Return (X, Y) of the center of cell containing provided text 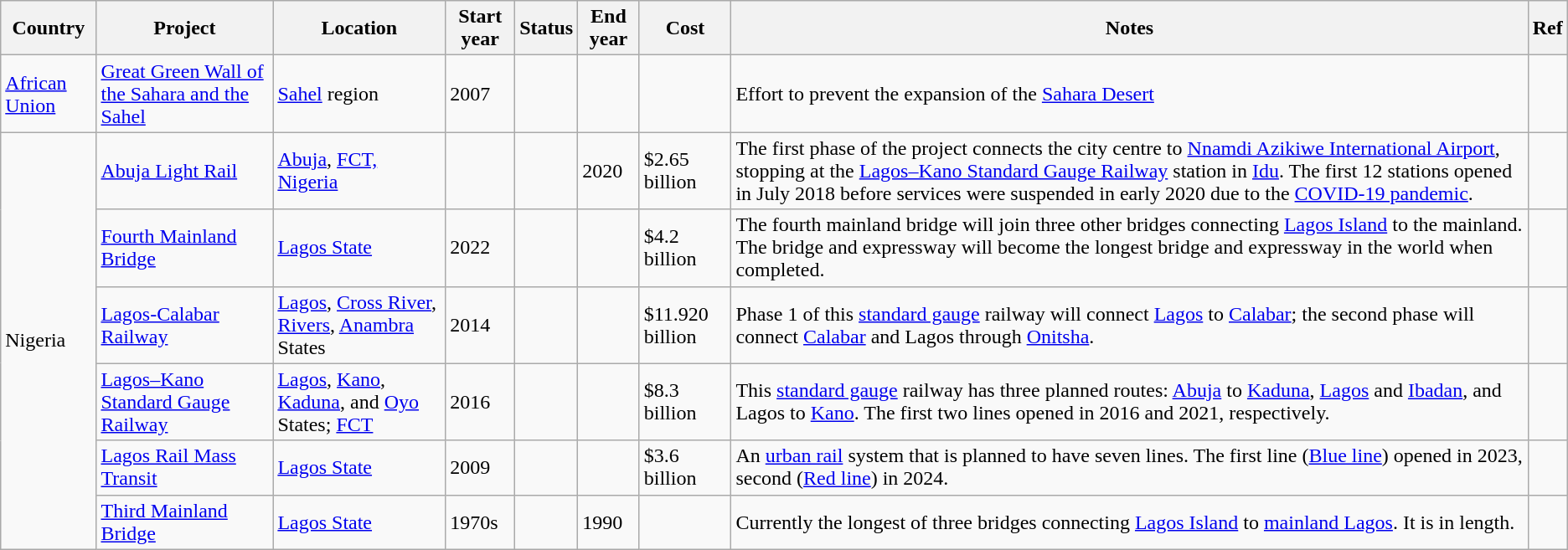
2009 (481, 467)
2016 (481, 402)
Phase 1 of this standard gauge railway will connect Lagos to Calabar; the second phase will connect Calabar and Lagos through Onitsha. (1129, 325)
Ref (1548, 28)
Status (546, 28)
Fourth Mainland Bridge (184, 248)
Lagos, Cross River, Rivers, Anambra States (359, 325)
$3.6 billion (685, 467)
Lagos, Kano, Kaduna, and Oyo States; FCT (359, 402)
Sahel region (359, 94)
An urban rail system that is planned to have seven lines. The first line (Blue line) opened in 2023, second (Red line) in 2024. (1129, 467)
Cost (685, 28)
$4.2 billion (685, 248)
Abuja Light Rail (184, 171)
Notes (1129, 28)
Country (49, 28)
Third Mainland Bridge (184, 522)
Start year (481, 28)
Project (184, 28)
Location (359, 28)
2020 (608, 171)
1990 (608, 522)
2022 (481, 248)
2014 (481, 325)
End year (608, 28)
$2.65 billion (685, 171)
2007 (481, 94)
Abuja, FCT, Nigeria (359, 171)
Great Green Wall of the Sahara and the Sahel (184, 94)
$8.3 billion (685, 402)
Lagos Rail Mass Transit (184, 467)
Effort to prevent the expansion of the Sahara Desert (1129, 94)
$11.920 billion (685, 325)
Currently the longest of three bridges connecting Lagos Island to mainland Lagos. It is in length. (1129, 522)
Lagos-Calabar Railway (184, 325)
1970s (481, 522)
Lagos–Kano Standard Gauge Railway (184, 402)
African Union (49, 94)
Nigeria (49, 341)
